Locate the cell with the specified text and output its [x, y] center coordinate. 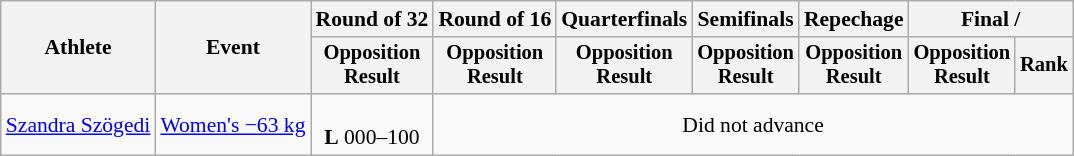
Rank [1044, 66]
Round of 16 [494, 19]
Event [232, 48]
Did not advance [752, 124]
Quarterfinals [624, 19]
Szandra Szögedi [78, 124]
L 000–100 [372, 124]
Round of 32 [372, 19]
Women's −63 kg [232, 124]
Athlete [78, 48]
Repechage [854, 19]
Final / [991, 19]
Semifinals [746, 19]
